Identify which cell holds the provided text, then report its [x, y] central coordinate. 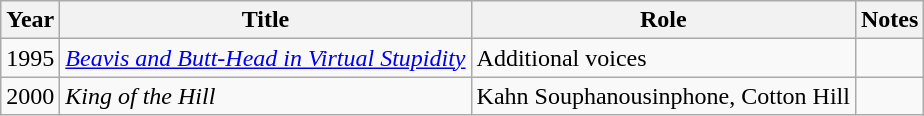
Beavis and Butt-Head in Virtual Stupidity [266, 58]
Role [663, 20]
2000 [30, 96]
Year [30, 20]
Additional voices [663, 58]
Kahn Souphanousinphone, Cotton Hill [663, 96]
1995 [30, 58]
King of the Hill [266, 96]
Title [266, 20]
Notes [889, 20]
